Identify which cell holds the provided text, then report its (x, y) central coordinate. 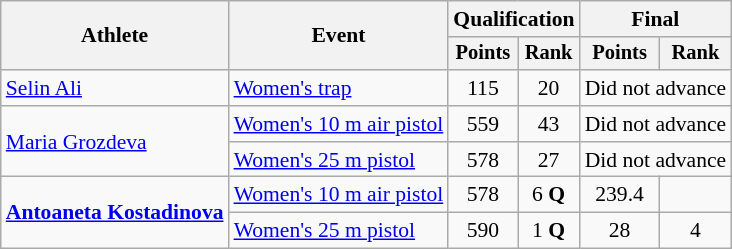
Women's trap (339, 88)
20 (549, 88)
Selin Ali (115, 88)
Event (339, 36)
Antoaneta Kostadinova (115, 212)
4 (696, 231)
Maria Grozdeva (115, 142)
Qualification (514, 19)
27 (549, 160)
1 Q (549, 231)
6 Q (549, 195)
Athlete (115, 36)
115 (482, 88)
43 (549, 124)
28 (620, 231)
239.4 (620, 195)
559 (482, 124)
Final (656, 19)
590 (482, 231)
